Search for the cell housing the specified text and yield its (x, y) center coordinate. 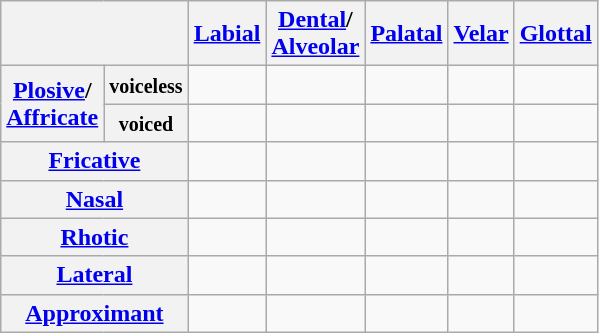
Fricative (94, 161)
Plosive/Affricate (52, 104)
Approximant (94, 313)
Nasal (94, 199)
Palatal (406, 34)
Labial (227, 34)
Lateral (94, 275)
voiceless (146, 85)
voiced (146, 123)
Dental/Alveolar (316, 34)
Glottal (556, 34)
Velar (481, 34)
Rhotic (94, 237)
